Extract the [x, y] coordinate from the center of the cell holding the provided text.  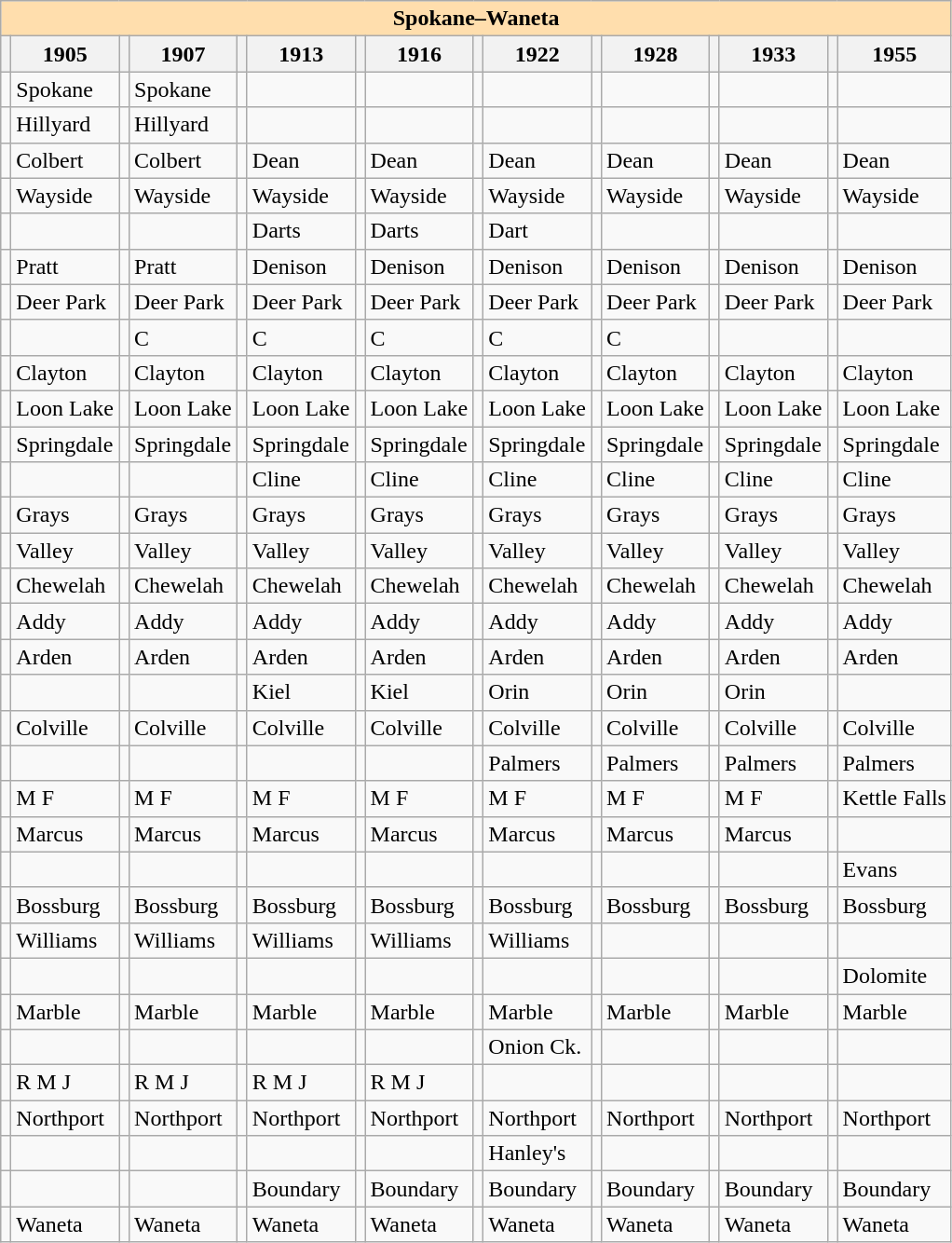
Dolomite [894, 976]
Kettle Falls [894, 799]
Evans [894, 869]
1907 [184, 54]
1905 [65, 54]
1922 [537, 54]
1955 [894, 54]
1913 [301, 54]
Hanley's [537, 1154]
Spokane–Waneta [477, 19]
1933 [773, 54]
Dart [537, 231]
Onion Ck. [537, 1047]
1928 [656, 54]
1916 [419, 54]
